Determine the [x, y] coordinate at the center of the cell enclosing the given text.  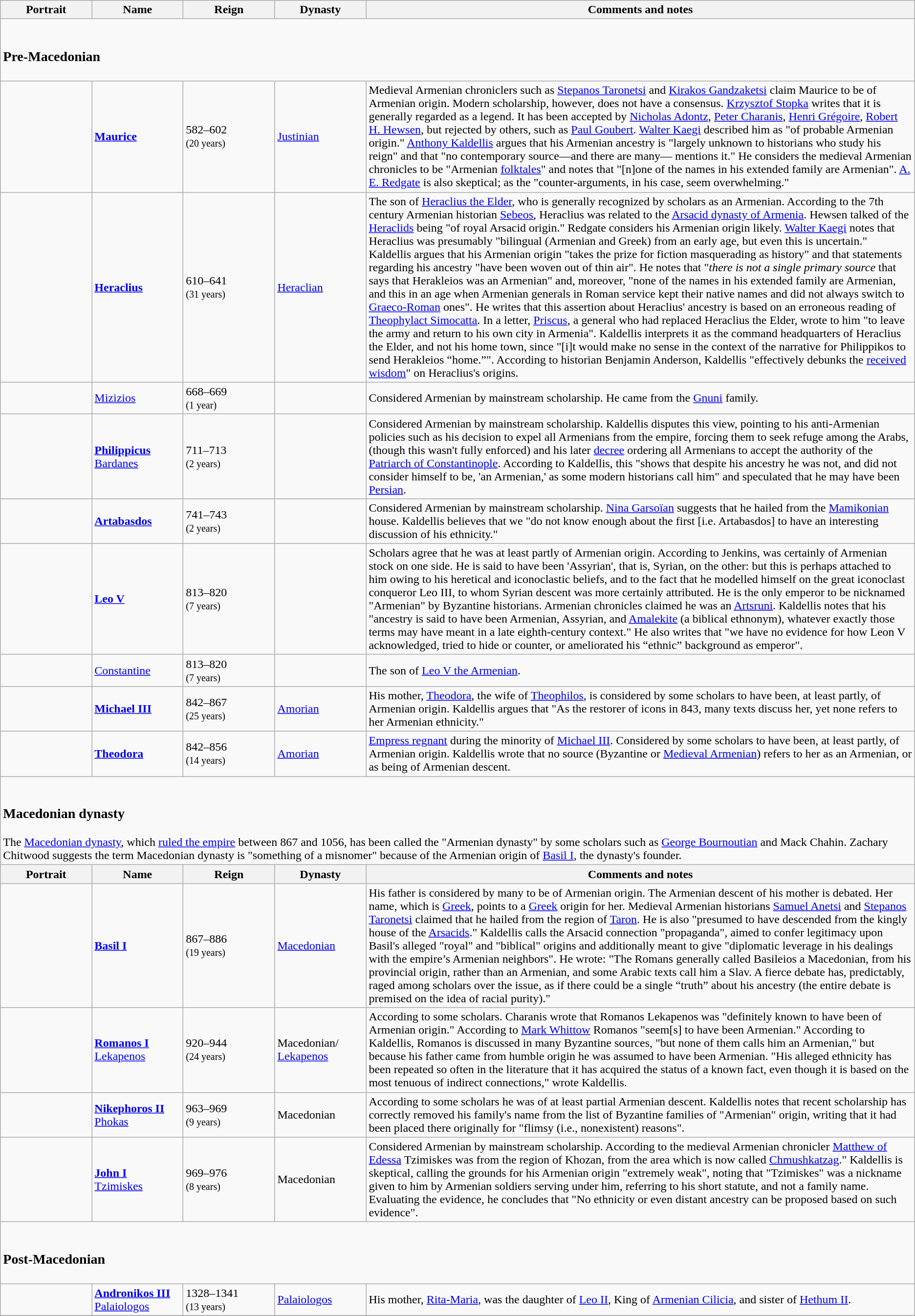
610–641(31 years) [229, 287]
711–713(2 years) [229, 456]
Basil I [138, 946]
The son of Leo V the Armenian. [640, 670]
Post-Macedonian [457, 1253]
PhilippicusBardanes [138, 456]
668–669(1 year) [229, 398]
Romanos ILekapenos [138, 1050]
963–969(9 years) [229, 1115]
John ITzimiskes [138, 1180]
Maurice [138, 137]
Andronikos IIIPalaiologos [138, 1300]
Considered Armenian by mainstream scholarship. He came from the Gnuni family. [640, 398]
Leo V [138, 599]
741–743(2 years) [229, 521]
Artabasdos [138, 521]
1328–1341(13 years) [229, 1300]
Macedonian/Lekapenos [321, 1050]
867–886(19 years) [229, 946]
842–856(14 years) [229, 754]
Michael III [138, 709]
Heraclian [321, 287]
Heraclius [138, 287]
842–867(25 years) [229, 709]
Mizizios [138, 398]
His mother, Rita-Maria, was the daughter of Leo II, King of Armenian Cilicia, and sister of Hethum II. [640, 1300]
582–602(20 years) [229, 137]
920–944(24 years) [229, 1050]
Pre-Macedonian [457, 50]
Constantine [138, 670]
Nikephoros IIPhokas [138, 1115]
Theodora [138, 754]
Justinian [321, 137]
Palaiologos [321, 1300]
969–976(8 years) [229, 1180]
